Return the (X, Y) coordinate for the center point of the cell that contains the specified text.  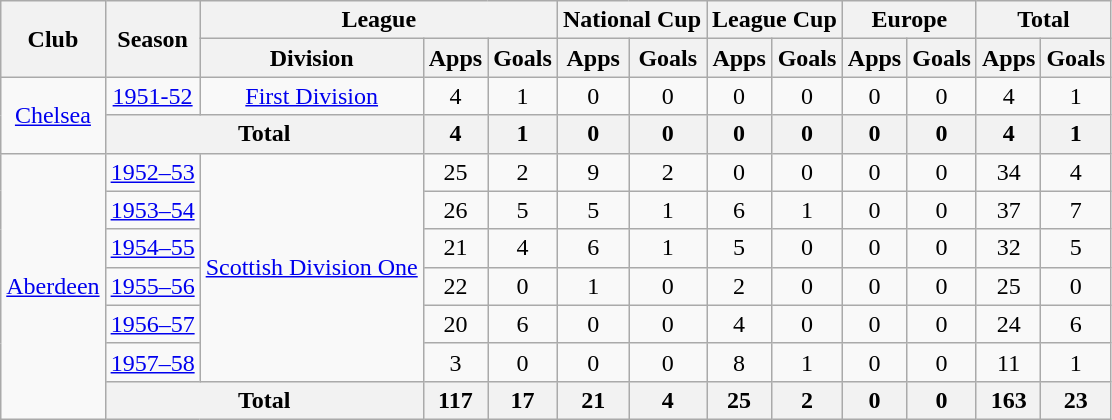
Club (53, 39)
Scottish Division One (312, 267)
National Cup (632, 20)
8 (740, 362)
17 (523, 400)
37 (1008, 210)
1953–54 (152, 210)
22 (455, 286)
Chelsea (53, 115)
32 (1008, 248)
1952–53 (152, 172)
First Division (312, 96)
23 (1076, 400)
11 (1008, 362)
1957–58 (152, 362)
20 (455, 324)
26 (455, 210)
34 (1008, 172)
League Cup (775, 20)
24 (1008, 324)
9 (593, 172)
7 (1076, 210)
Division (312, 58)
Europe (909, 20)
League (378, 20)
Aberdeen (53, 286)
1951-52 (152, 96)
Season (152, 39)
1955–56 (152, 286)
1954–55 (152, 248)
117 (455, 400)
163 (1008, 400)
1956–57 (152, 324)
3 (455, 362)
